Find where the given text appears and provide that cell's center as (x, y) coordinate. 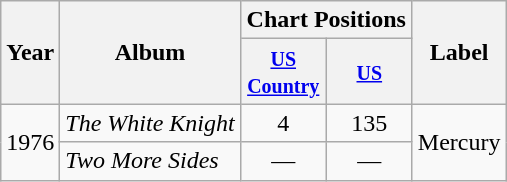
Album (150, 52)
135 (369, 123)
Year (30, 52)
US (369, 72)
Mercury (459, 142)
1976 (30, 142)
Two More Sides (150, 161)
Label (459, 52)
US Country (283, 72)
The White Knight (150, 123)
Chart Positions (326, 20)
4 (283, 123)
